Return (X, Y) of the center of cell containing provided text 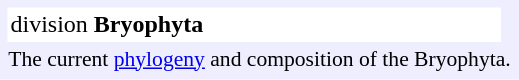
division Bryophyta (254, 24)
The current phylogeny and composition of the Bryophyta. (260, 58)
